Pinpoint the cell where the given text exists, returning its [X, Y] midpoint coordinate. 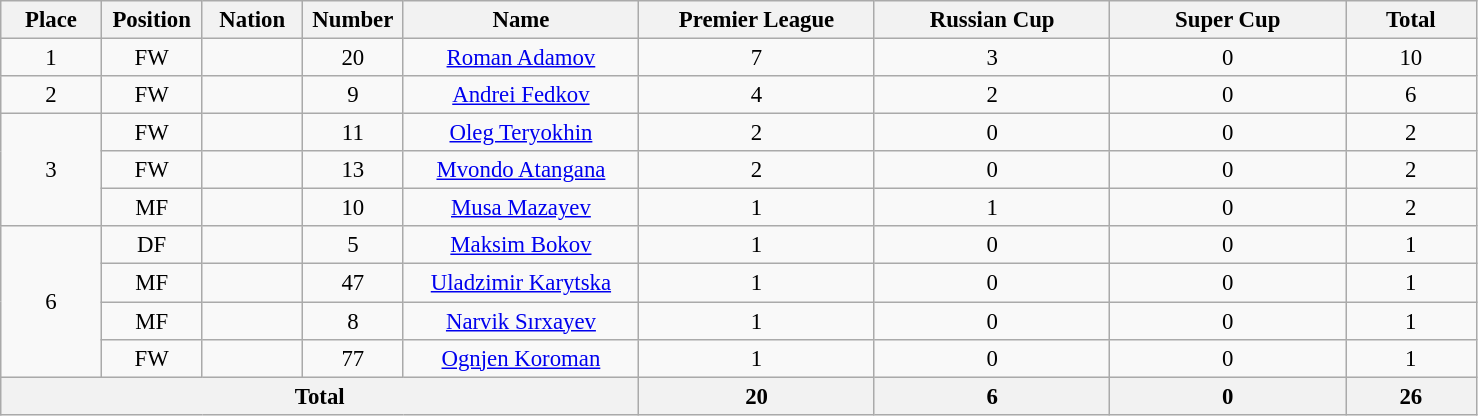
Premier League [757, 20]
DF [152, 245]
Nation [252, 20]
5 [354, 245]
Oleg Teryokhin [521, 133]
Russian Cup [992, 20]
Ognjen Koroman [521, 358]
11 [354, 133]
Number [354, 20]
Narvik Sırxayev [521, 321]
Uladzimir Karytska [521, 283]
7 [757, 58]
26 [1412, 396]
13 [354, 170]
Maksim Bokov [521, 245]
Musa Mazayev [521, 208]
47 [354, 283]
Super Cup [1228, 20]
Mvondo Atangana [521, 170]
8 [354, 321]
4 [757, 95]
Roman Adamov [521, 58]
Andrei Fedkov [521, 95]
Place [52, 20]
9 [354, 95]
Position [152, 20]
Name [521, 20]
77 [354, 358]
